Detect which cell encompasses the target text, then output its (x, y) center coordinate. 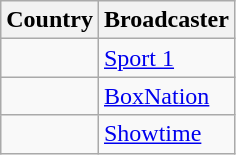
Country (50, 20)
BoxNation (166, 96)
Broadcaster (166, 20)
Sport 1 (166, 58)
Showtime (166, 134)
